For the text-containing cell, return its midpoint in (x, y) coordinate format. 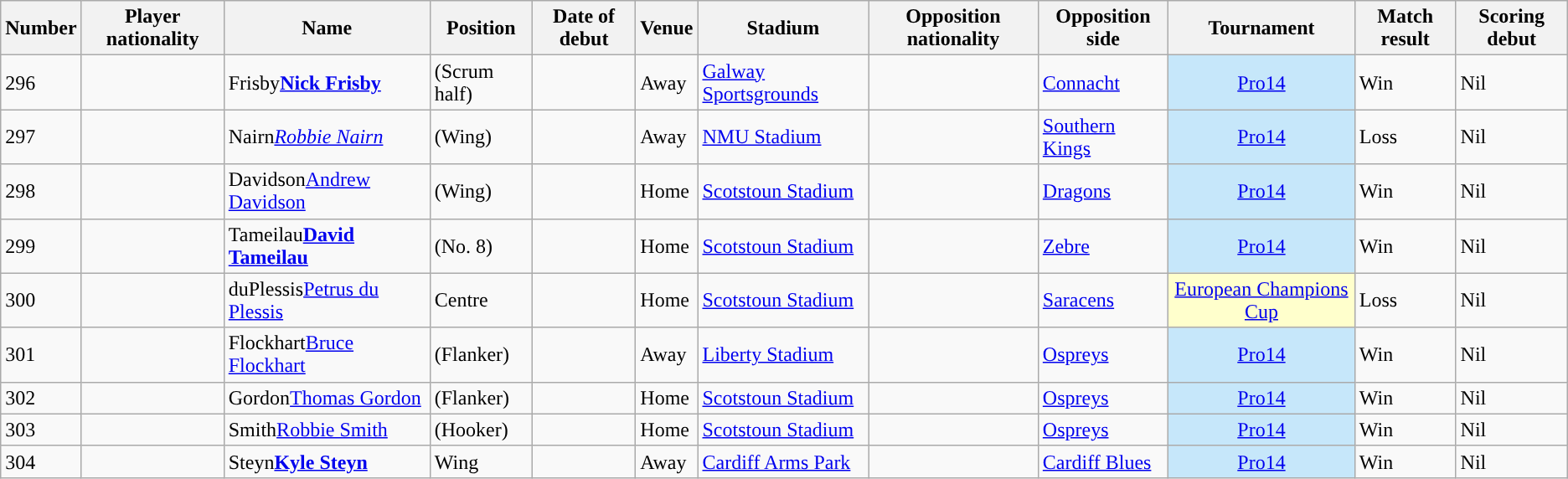
Date of debut (583, 28)
299 (41, 246)
FrisbyNick Frisby (327, 82)
Southern Kings (1102, 137)
GordonThomas Gordon (327, 398)
304 (41, 461)
302 (41, 398)
Player nationality (152, 28)
Name (327, 28)
Centre (481, 300)
European Champions Cup (1261, 300)
303 (41, 430)
298 (41, 191)
SmithRobbie Smith (327, 430)
Connacht (1102, 82)
duPlessisPetrus du Plessis (327, 300)
Zebre (1102, 246)
(No. 8) (481, 246)
(Hooker) (481, 430)
301 (41, 355)
NMU Stadium (783, 137)
Cardiff Arms Park (783, 461)
TameilauDavid Tameilau (327, 246)
Liberty Stadium (783, 355)
Wing (481, 461)
300 (41, 300)
Number (41, 28)
Cardiff Blues (1102, 461)
297 (41, 137)
Stadium (783, 28)
Tournament (1261, 28)
Opposition nationality (953, 28)
Position (481, 28)
Scoring debut (1511, 28)
FlockhartBruce Flockhart (327, 355)
SteynKyle Steyn (327, 461)
NairnRobbie Nairn (327, 137)
Galway Sportsgrounds (783, 82)
DavidsonAndrew Davidson (327, 191)
Opposition side (1102, 28)
Match result (1406, 28)
Saracens (1102, 300)
Venue (667, 28)
296 (41, 82)
Dragons (1102, 191)
(Scrum half) (481, 82)
